Return the (X, Y) coordinate for the center point of the cell that contains the specified text.  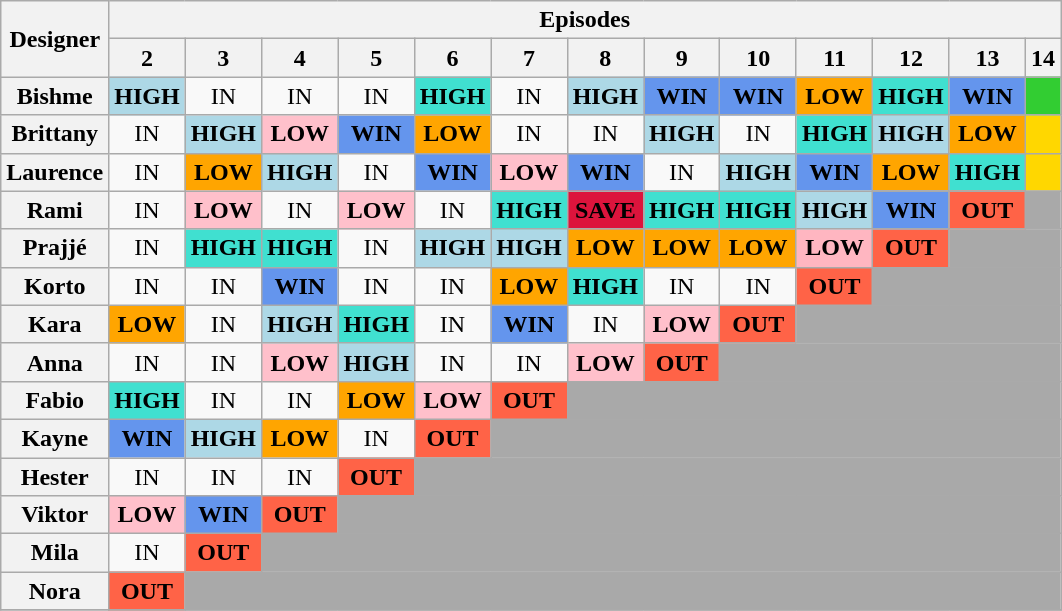
Kayne (55, 438)
Brittany (55, 134)
8 (605, 58)
Laurence (55, 172)
Episodes (585, 20)
2 (147, 58)
13 (987, 58)
Mila (55, 553)
12 (911, 58)
Nora (55, 591)
Rami (55, 210)
Fabio (55, 400)
Kara (55, 324)
3 (223, 58)
Viktor (55, 515)
Korto (55, 286)
Anna (55, 362)
9 (682, 58)
Hester (55, 477)
10 (758, 58)
Designer (55, 39)
14 (1044, 58)
Prajjé (55, 248)
6 (452, 58)
4 (300, 58)
5 (376, 58)
SAVE (605, 210)
7 (529, 58)
Bishme (55, 96)
11 (834, 58)
